Output the (X, Y) coordinate of the center of the cell containing the given text.  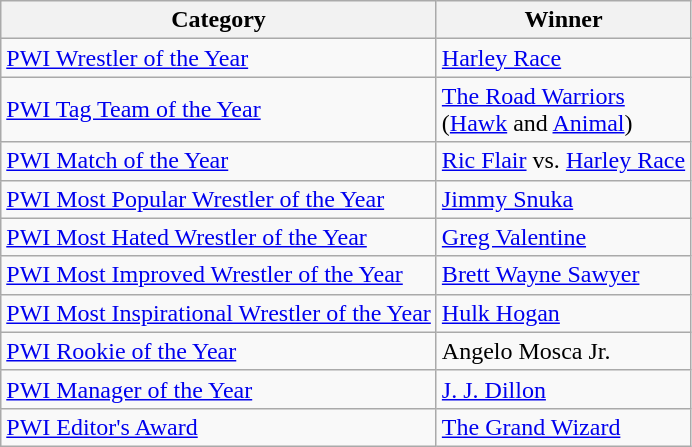
PWI Match of the Year (219, 161)
PWI Most Inspirational Wrestler of the Year (219, 313)
PWI Most Popular Wrestler of the Year (219, 199)
The Grand Wizard (563, 427)
PWI Most Improved Wrestler of the Year (219, 275)
Winner (563, 20)
Ric Flair vs. Harley Race (563, 161)
Angelo Mosca Jr. (563, 351)
PWI Rookie of the Year (219, 351)
PWI Tag Team of the Year (219, 110)
PWI Editor's Award (219, 427)
The Road Warriors(Hawk and Animal) (563, 110)
PWI Manager of the Year (219, 389)
Harley Race (563, 58)
PWI Wrestler of the Year (219, 58)
Hulk Hogan (563, 313)
Greg Valentine (563, 237)
Category (219, 20)
Jimmy Snuka (563, 199)
Brett Wayne Sawyer (563, 275)
J. J. Dillon (563, 389)
PWI Most Hated Wrestler of the Year (219, 237)
